Detect which cell encompasses the target text, then output its [x, y] center coordinate. 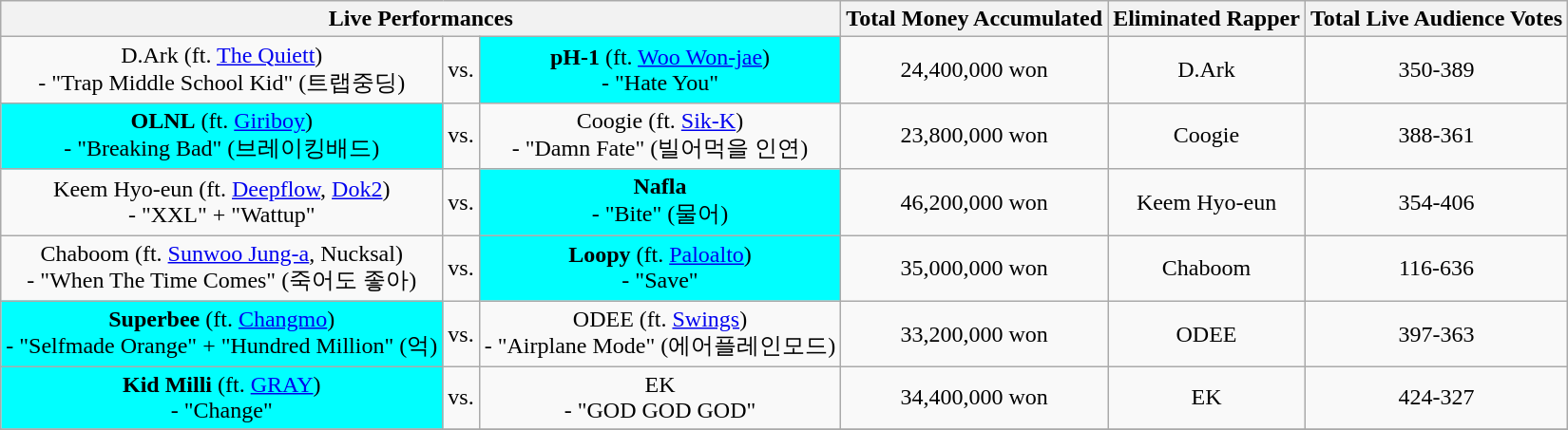
354-406 [1436, 202]
OLNL (ft. Giriboy) - "Breaking Bad" (브레이킹배드) [222, 136]
Total Live Audience Votes [1436, 19]
397-363 [1436, 334]
23,800,000 won [975, 136]
Live Performances [421, 19]
Loopy (ft. Paloalto) - "Save" [660, 269]
34,400,000 won [975, 399]
pH-1 (ft. Woo Won-jae) - "Hate You" [660, 70]
EK - "GOD GOD GOD" [660, 399]
ODEE [1207, 334]
Keem Hyo-eun [1207, 202]
D.Ark (ft. The Quiett) - "Trap Middle School Kid" (트랩중딩) [222, 70]
Total Money Accumulated [975, 19]
Coogie (ft. Sik-K) - "Damn Fate" (빌어먹을 인연) [660, 136]
Chaboom (ft. Sunwoo Jung-a, Nucksal) - "When The Time Comes" (죽어도 좋아) [222, 269]
Chaboom [1207, 269]
388-361 [1436, 136]
35,000,000 won [975, 269]
350-389 [1436, 70]
Kid Milli (ft. GRAY) - "Change" [222, 399]
24,400,000 won [975, 70]
46,200,000 won [975, 202]
EK [1207, 399]
ODEE (ft. Swings) - "Airplane Mode" (에어플레인모드) [660, 334]
Nafla - "Bite" (물어) [660, 202]
33,200,000 won [975, 334]
Keem Hyo-eun (ft. Deepflow, Dok2) - "XXL" + "Wattup" [222, 202]
Eliminated Rapper [1207, 19]
Coogie [1207, 136]
116-636 [1436, 269]
D.Ark [1207, 70]
Superbee (ft. Changmo) - "Selfmade Orange" + "Hundred Million" (억) [222, 334]
424-327 [1436, 399]
